Find where the given text appears and provide that cell's center as (X, Y) coordinate. 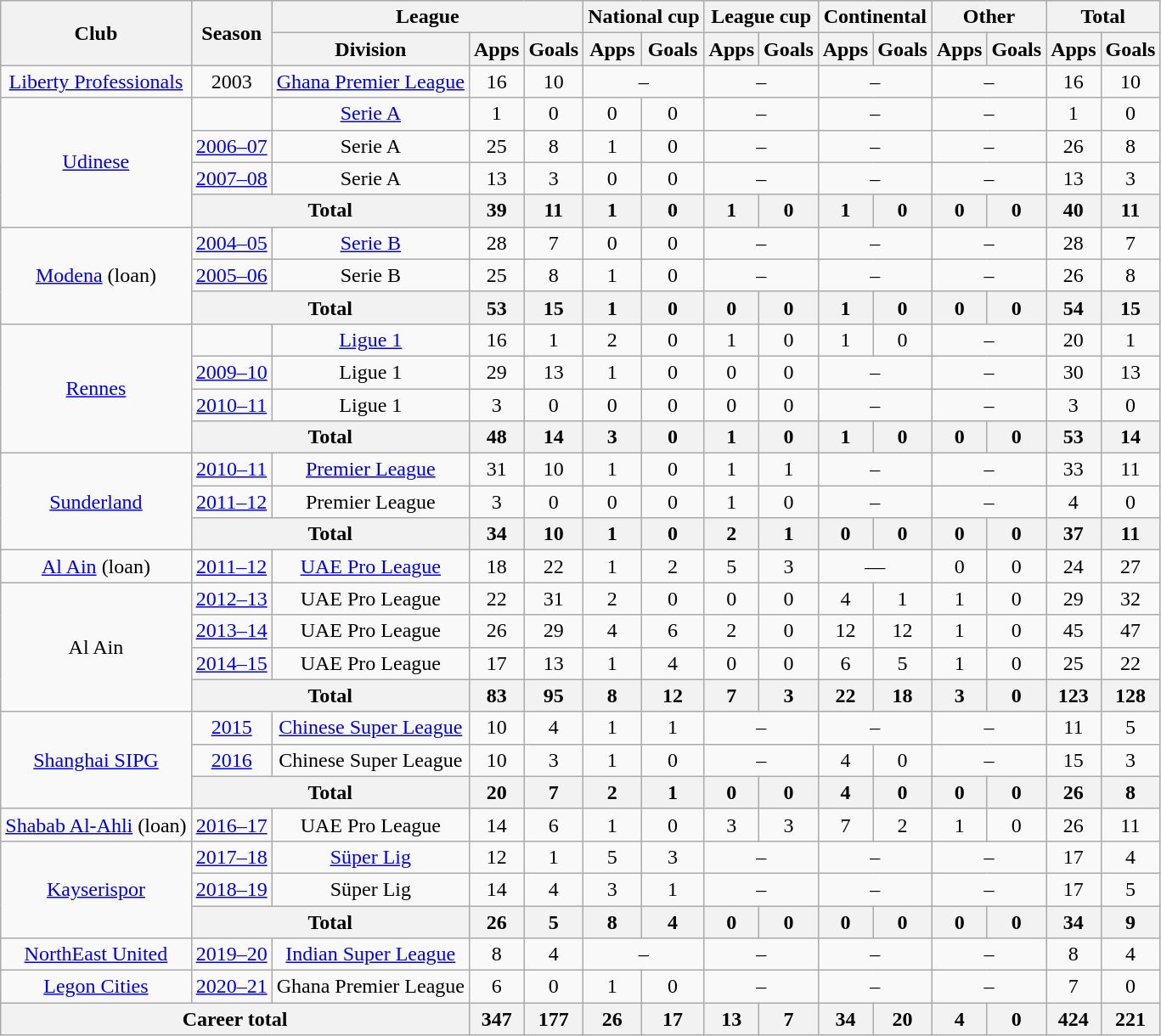
221 (1130, 1019)
40 (1074, 211)
2009–10 (231, 372)
Legon Cities (96, 987)
Continental (875, 17)
95 (554, 695)
83 (496, 695)
424 (1074, 1019)
123 (1074, 695)
Udinese (96, 162)
2020–21 (231, 987)
Liberty Professionals (96, 82)
2013–14 (231, 631)
177 (554, 1019)
NorthEast United (96, 954)
National cup (644, 17)
48 (496, 437)
— (875, 566)
128 (1130, 695)
39 (496, 211)
45 (1074, 631)
47 (1130, 631)
2015 (231, 728)
2005–06 (231, 275)
347 (496, 1019)
League (427, 17)
54 (1074, 307)
Career total (235, 1019)
37 (1074, 534)
27 (1130, 566)
Al Ain (loan) (96, 566)
9 (1130, 921)
2004–05 (231, 243)
Club (96, 33)
2019–20 (231, 954)
Season (231, 33)
2007–08 (231, 178)
30 (1074, 372)
Sunderland (96, 502)
24 (1074, 566)
Kayserispor (96, 889)
2016–17 (231, 825)
Division (370, 49)
2018–19 (231, 889)
Indian Super League (370, 954)
2014–15 (231, 663)
Modena (loan) (96, 275)
2017–18 (231, 857)
33 (1074, 470)
Rennes (96, 388)
2016 (231, 760)
Al Ain (96, 647)
2012–13 (231, 599)
Shabab Al-Ahli (loan) (96, 825)
32 (1130, 599)
Other (989, 17)
League cup (761, 17)
2003 (231, 82)
Shanghai SIPG (96, 760)
2006–07 (231, 146)
